Provide the [X, Y] coordinate of the cell's center where the given text is located.  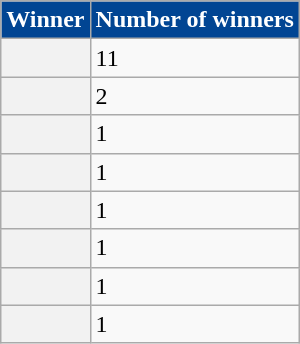
Winner [46, 20]
Number of winners [194, 20]
2 [194, 96]
11 [194, 58]
